Determine the [x, y] coordinate at the center of the cell enclosing the given text.  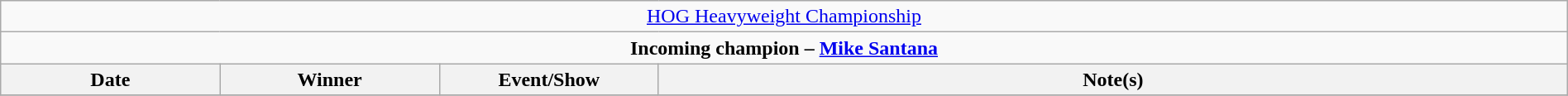
HOG Heavyweight Championship [784, 17]
Winner [329, 79]
Date [111, 79]
Note(s) [1113, 79]
Incoming champion – Mike Santana [784, 48]
Event/Show [549, 79]
